Detect which cell encompasses the target text, then output its [X, Y] center coordinate. 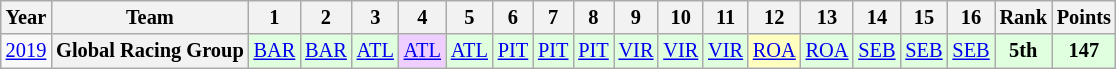
8 [593, 17]
11 [726, 17]
12 [774, 17]
Points [1084, 17]
5th [1024, 51]
Global Racing Group [150, 51]
7 [553, 17]
147 [1084, 51]
10 [680, 17]
16 [970, 17]
6 [513, 17]
2019 [26, 51]
15 [924, 17]
5 [470, 17]
4 [422, 17]
14 [876, 17]
3 [376, 17]
Team [150, 17]
Year [26, 17]
9 [636, 17]
13 [828, 17]
2 [326, 17]
1 [275, 17]
Rank [1024, 17]
